Provide the [X, Y] coordinate of the cell's center where the given text is located.  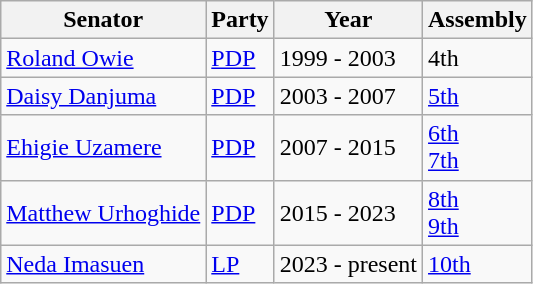
Senator [104, 20]
2015 - 2023 [348, 212]
Roland Owie [104, 58]
Ehigie Uzamere [104, 148]
5th [478, 96]
Party [240, 20]
2003 - 2007 [348, 96]
Assembly [478, 20]
Matthew Urhoghide [104, 212]
4th [478, 58]
2007 - 2015 [348, 148]
6th7th [478, 148]
Neda Imasuen [104, 264]
Year [348, 20]
2023 - present [348, 264]
LP [240, 264]
1999 - 2003 [348, 58]
8th9th [478, 212]
10th [478, 264]
Daisy Danjuma [104, 96]
